Identify which cell holds the provided text, then report its (x, y) central coordinate. 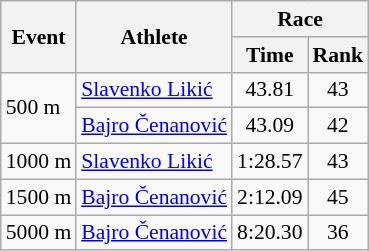
500 m (38, 108)
42 (338, 126)
2:12.09 (270, 197)
Athlete (154, 36)
Rank (338, 55)
36 (338, 233)
8:20.30 (270, 233)
Race (300, 19)
Time (270, 55)
43.09 (270, 126)
1000 m (38, 162)
5000 m (38, 233)
1:28.57 (270, 162)
Event (38, 36)
43.81 (270, 90)
45 (338, 197)
1500 m (38, 197)
